Search for the cell housing the specified text and yield its [X, Y] center coordinate. 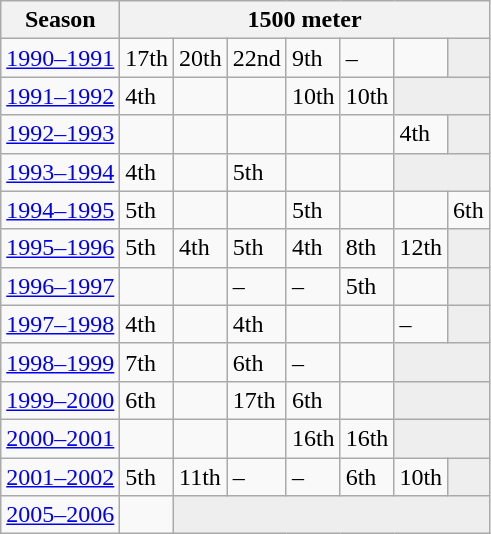
2000–2001 [60, 438]
7th [147, 362]
8th [367, 248]
1997–1998 [60, 324]
1995–1996 [60, 248]
1998–1999 [60, 362]
1993–1994 [60, 172]
12th [421, 248]
1994–1995 [60, 210]
9th [313, 58]
1999–2000 [60, 400]
1992–1993 [60, 134]
1996–1997 [60, 286]
11th [201, 477]
1990–1991 [60, 58]
22nd [256, 58]
20th [201, 58]
Season [60, 20]
1500 meter [305, 20]
2005–2006 [60, 515]
2001–2002 [60, 477]
1991–1992 [60, 96]
